Return the (X, Y) coordinate for the center point of the cell that contains the specified text.  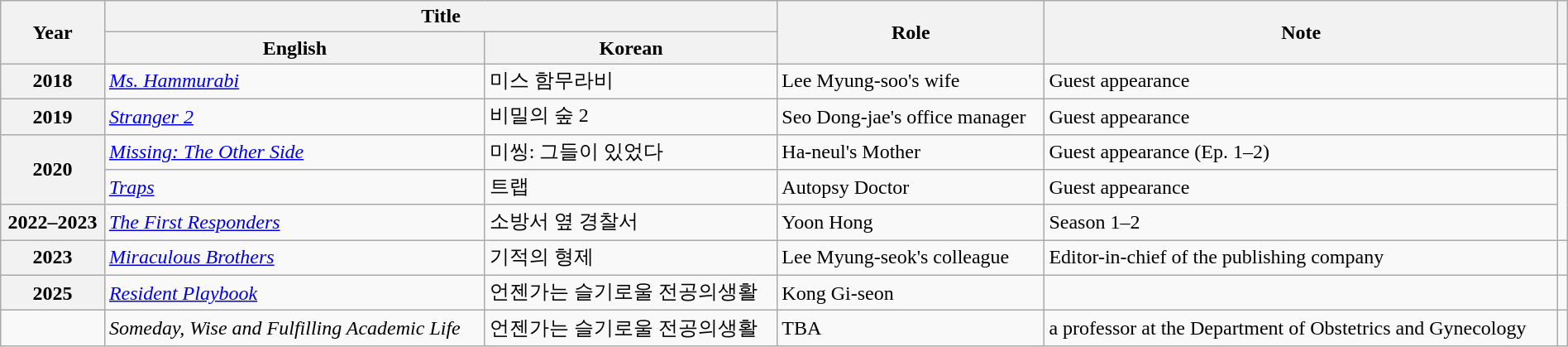
Ha-neul's Mother (911, 152)
Guest appearance (Ep. 1–2) (1302, 152)
Seo Dong-jae's office manager (911, 116)
2020 (53, 169)
TBA (911, 328)
2019 (53, 116)
Lee Myung-soo's wife (911, 81)
Season 1–2 (1302, 222)
2018 (53, 81)
2025 (53, 293)
Stranger 2 (294, 116)
기적의 형제 (631, 258)
Editor-in-chief of the publishing company (1302, 258)
Lee Myung-seok's colleague (911, 258)
a professor at the Department of Obstetrics and Gynecology (1302, 328)
Autopsy Doctor (911, 187)
Korean (631, 48)
Someday, Wise and Fulfilling Academic Life (294, 328)
Title (440, 17)
트랩 (631, 187)
Kong Gi-seon (911, 293)
English (294, 48)
소방서 옆 경찰서 (631, 222)
2022–2023 (53, 222)
Yoon Hong (911, 222)
Role (911, 32)
Resident Playbook (294, 293)
2023 (53, 258)
Ms. Hammurabi (294, 81)
Missing: The Other Side (294, 152)
비밀의 숲 2 (631, 116)
Miraculous Brothers (294, 258)
Year (53, 32)
미씽: 그들이 있었다 (631, 152)
The First Responders (294, 222)
Note (1302, 32)
Traps (294, 187)
미스 함무라비 (631, 81)
